Return [X, Y] of the center of cell containing provided text 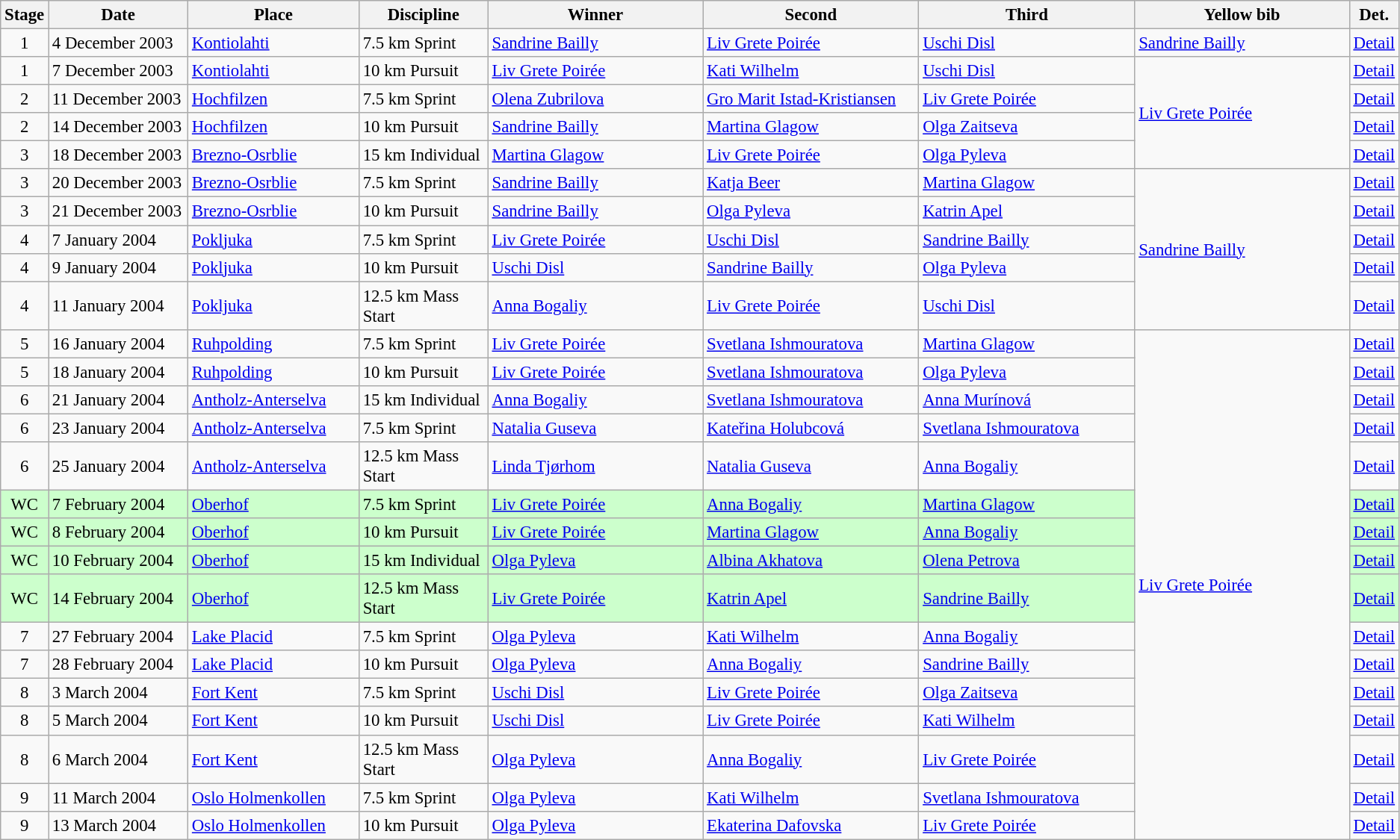
7 February 2004 [118, 504]
Ekaterina Dafovska [811, 825]
5 March 2004 [118, 721]
11 January 2004 [118, 306]
14 December 2003 [118, 127]
6 March 2004 [118, 759]
28 February 2004 [118, 665]
Kateřina Holubcová [811, 428]
Yellow bib [1242, 15]
7 December 2003 [118, 71]
18 December 2003 [118, 155]
14 February 2004 [118, 599]
Discipline [423, 15]
Date [118, 15]
8 February 2004 [118, 532]
Stage [25, 15]
16 January 2004 [118, 343]
11 December 2003 [118, 99]
20 December 2003 [118, 183]
23 January 2004 [118, 428]
13 March 2004 [118, 825]
Katja Beer [811, 183]
10 February 2004 [118, 561]
Anna Murínová [1026, 400]
11 March 2004 [118, 797]
21 December 2003 [118, 211]
Olena Petrova [1026, 561]
Linda Tjørhom [595, 466]
Third [1026, 15]
Winner [595, 15]
Gro Marit Istad-Kristiansen [811, 99]
25 January 2004 [118, 466]
18 January 2004 [118, 372]
4 December 2003 [118, 43]
7 January 2004 [118, 240]
27 February 2004 [118, 637]
3 March 2004 [118, 693]
Det. [1374, 15]
21 January 2004 [118, 400]
Second [811, 15]
Place [273, 15]
Albina Akhatova [811, 561]
Olena Zubrilova [595, 99]
9 January 2004 [118, 267]
